Output the [x, y] coordinate of the center of the cell containing the given text.  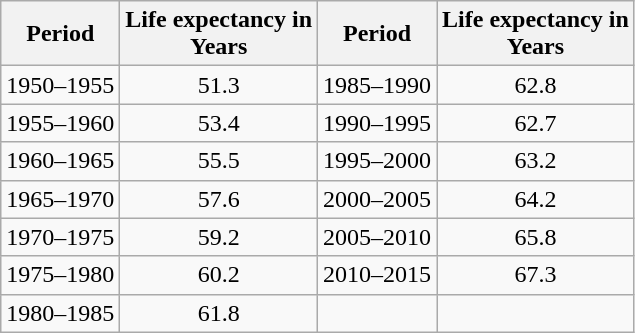
1995–2000 [378, 161]
1970–1975 [60, 237]
1980–1985 [60, 313]
55.5 [219, 161]
2005–2010 [378, 237]
1985–1990 [378, 85]
65.8 [536, 237]
64.2 [536, 199]
57.6 [219, 199]
62.8 [536, 85]
2000–2005 [378, 199]
51.3 [219, 85]
61.8 [219, 313]
53.4 [219, 123]
1950–1955 [60, 85]
1965–1970 [60, 199]
60.2 [219, 275]
63.2 [536, 161]
59.2 [219, 237]
1990–1995 [378, 123]
1960–1965 [60, 161]
67.3 [536, 275]
1955–1960 [60, 123]
2010–2015 [378, 275]
62.7 [536, 123]
1975–1980 [60, 275]
